Locate the cell with the specified text and output its (X, Y) center coordinate. 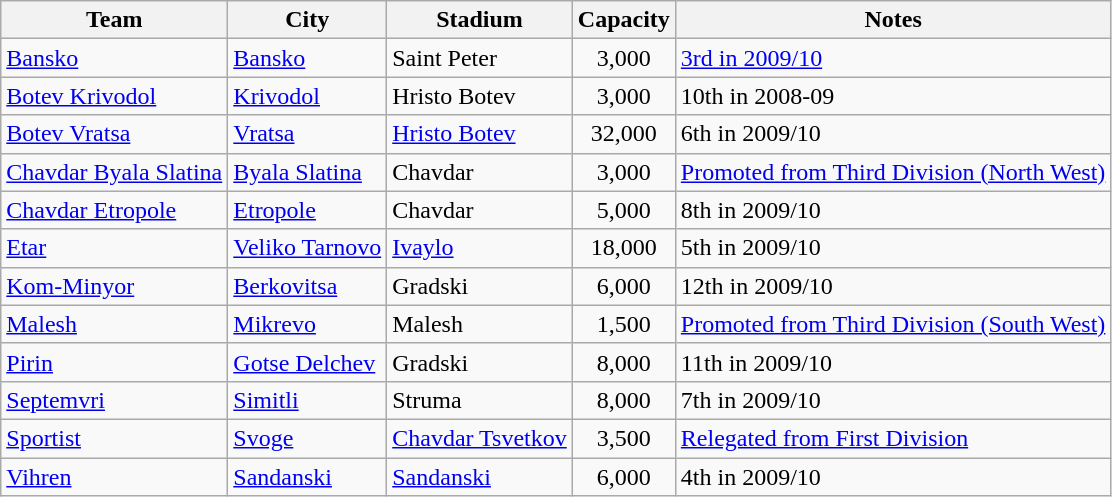
Vratsa (308, 134)
Struma (480, 400)
18,000 (624, 248)
Team (114, 20)
Botev Vratsa (114, 134)
11th in 2009/10 (893, 362)
City (308, 20)
Veliko Tarnovo (308, 248)
Chavdar Tsvetkov (480, 438)
12th in 2009/10 (893, 286)
Kom-Minyor (114, 286)
Etropole (308, 210)
Septemvri (114, 400)
Chavdar Etropole (114, 210)
Sportist (114, 438)
Botev Krivodol (114, 96)
3rd in 2009/10 (893, 58)
10th in 2008-09 (893, 96)
Byala Slatina (308, 172)
Berkovitsa (308, 286)
Capacity (624, 20)
5th in 2009/10 (893, 248)
6th in 2009/10 (893, 134)
Stadium (480, 20)
Etar (114, 248)
Promoted from Third Division (South West) (893, 324)
Vihren (114, 477)
4th in 2009/10 (893, 477)
Krivodol (308, 96)
8th in 2009/10 (893, 210)
Mikrevo (308, 324)
Gotse Delchev (308, 362)
Simitli (308, 400)
Ivaylo (480, 248)
Relegated from First Division (893, 438)
Chavdar Byala Slatina (114, 172)
7th in 2009/10 (893, 400)
3,500 (624, 438)
32,000 (624, 134)
Pirin (114, 362)
Promoted from Third Division (North West) (893, 172)
Notes (893, 20)
5,000 (624, 210)
Saint Peter (480, 58)
1,500 (624, 324)
Svoge (308, 438)
